From the cell containing the given text, extract its center point as (X, Y) coordinate. 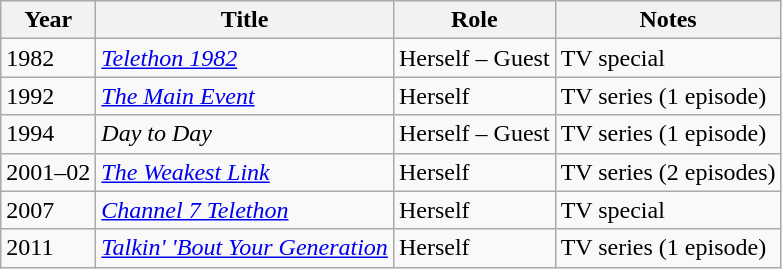
2011 (48, 248)
Telethon 1982 (245, 58)
Role (474, 20)
1992 (48, 96)
Title (245, 20)
Day to Day (245, 134)
The Weakest Link (245, 172)
Year (48, 20)
Channel 7 Telethon (245, 210)
TV series (2 episodes) (668, 172)
2007 (48, 210)
1982 (48, 58)
Notes (668, 20)
Talkin' 'Bout Your Generation (245, 248)
The Main Event (245, 96)
1994 (48, 134)
2001–02 (48, 172)
